Identify which cell holds the provided text, then report its [X, Y] central coordinate. 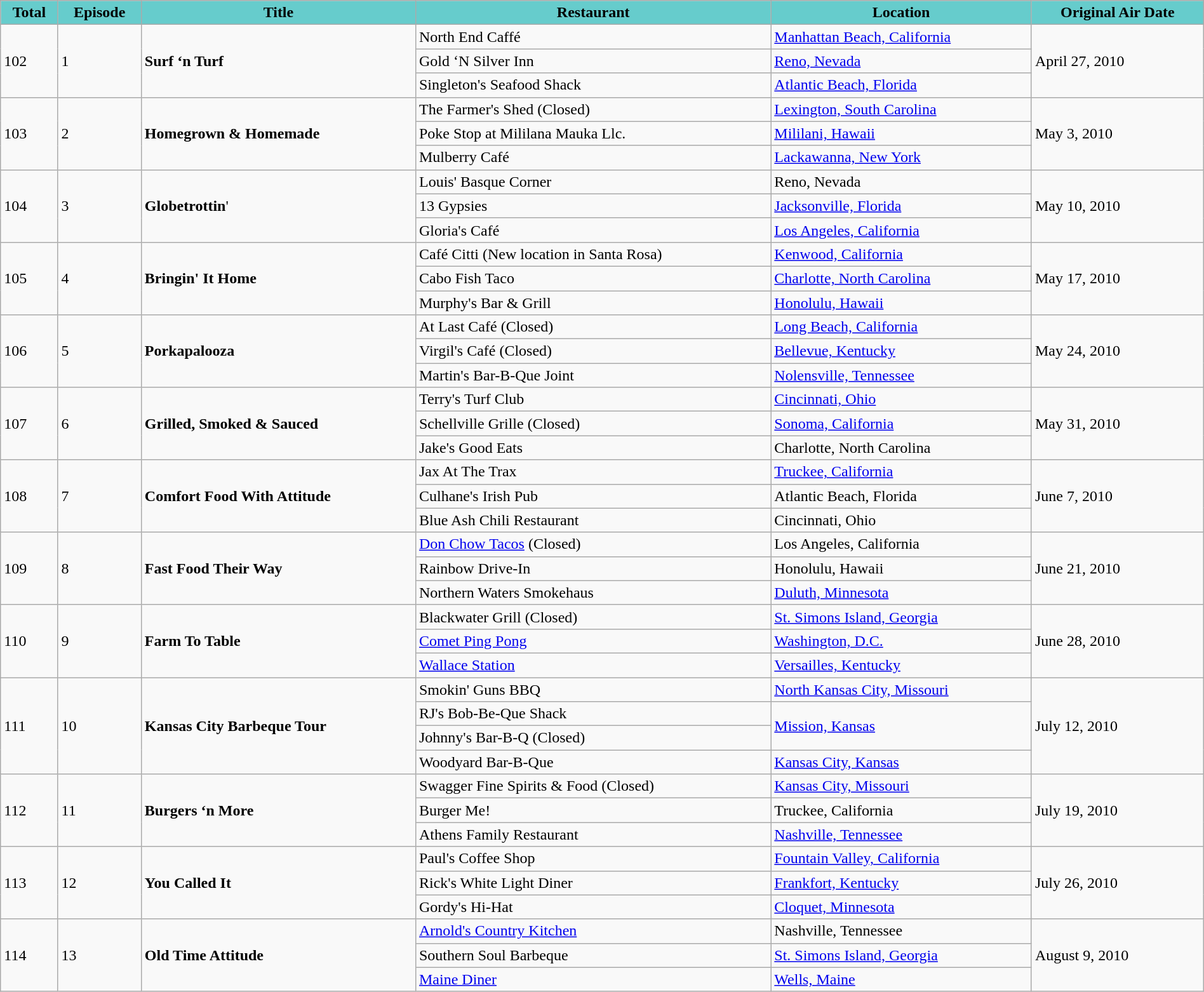
Blackwater Grill (Closed) [593, 617]
August 9, 2010 [1118, 955]
Café Citti (New location in Santa Rosa) [593, 254]
Louis' Basque Corner [593, 182]
Wallace Station [593, 665]
Schellville Grille (Closed) [593, 424]
Porkapalooza [278, 351]
Grilled, Smoked & Sauced [278, 424]
Restaurant [593, 13]
May 10, 2010 [1118, 206]
Fountain Valley, California [902, 859]
102 [29, 61]
13 [99, 955]
Gold ‘N Silver Inn [593, 61]
June 21, 2010 [1118, 568]
Culhane's Irish Pub [593, 496]
3 [99, 206]
Surf ‘n Turf [278, 61]
Don Chow Tacos (Closed) [593, 544]
Old Time Attitude [278, 955]
July 19, 2010 [1118, 810]
Wells, Maine [902, 979]
Swagger Fine Spirits & Food (Closed) [593, 786]
108 [29, 496]
Gordy's Hi-Hat [593, 907]
Woodyard Bar-B-Que [593, 762]
Cabo Fish Taco [593, 278]
July 12, 2010 [1118, 725]
Kansas City, Missouri [902, 786]
Singleton's Seafood Shack [593, 85]
Jax At The Trax [593, 472]
Lexington, South Carolina [902, 109]
Martin's Bar-B-Que Joint [593, 375]
Murphy's Bar & Grill [593, 303]
Athens Family Restaurant [593, 834]
Manhattan Beach, California [902, 37]
Paul's Coffee Shop [593, 859]
Virgil's Café (Closed) [593, 351]
Burger Me! [593, 810]
13 Gypsies [593, 206]
Title [278, 13]
Terry's Turf Club [593, 399]
May 17, 2010 [1118, 278]
Total [29, 13]
103 [29, 133]
Jacksonville, Florida [902, 206]
At Last Café (Closed) [593, 327]
Kansas City Barbeque Tour [278, 725]
Versailles, Kentucky [902, 665]
Lackawanna, New York [902, 158]
1 [99, 61]
110 [29, 641]
Comfort Food With Attitude [278, 496]
112 [29, 810]
Mulberry Café [593, 158]
Episode [99, 13]
Fast Food Their Way [278, 568]
Southern Soul Barbeque [593, 955]
May 24, 2010 [1118, 351]
Gloria's Café [593, 230]
The Farmer's Shed (Closed) [593, 109]
Johnny's Bar-B-Q (Closed) [593, 738]
April 27, 2010 [1118, 61]
Arnold's Country Kitchen [593, 931]
7 [99, 496]
11 [99, 810]
May 3, 2010 [1118, 133]
Globetrottin' [278, 206]
Comet Ping Pong [593, 641]
North Kansas City, Missouri [902, 689]
Homegrown & Homemade [278, 133]
114 [29, 955]
12 [99, 883]
6 [99, 424]
Frankfort, Kentucky [902, 883]
4 [99, 278]
June 28, 2010 [1118, 641]
111 [29, 725]
107 [29, 424]
June 7, 2010 [1118, 496]
July 26, 2010 [1118, 883]
May 31, 2010 [1118, 424]
104 [29, 206]
Farm To Table [278, 641]
Kansas City, Kansas [902, 762]
5 [99, 351]
RJ's Bob-Be-Que Shack [593, 714]
Bellevue, Kentucky [902, 351]
You Called It [278, 883]
Blue Ash Chili Restaurant [593, 520]
Sonoma, California [902, 424]
2 [99, 133]
Nolensville, Tennessee [902, 375]
Mission, Kansas [902, 726]
Jake's Good Eats [593, 448]
Long Beach, California [902, 327]
9 [99, 641]
105 [29, 278]
113 [29, 883]
Rainbow Drive-In [593, 568]
Duluth, Minnesota [902, 593]
Kenwood, California [902, 254]
109 [29, 568]
Cloquet, Minnesota [902, 907]
Mililani, Hawaii [902, 133]
Maine Diner [593, 979]
North End Caffé [593, 37]
Original Air Date [1118, 13]
Bringin' It Home [278, 278]
10 [99, 725]
Poke Stop at Mililana Mauka Llc. [593, 133]
8 [99, 568]
Rick's White Light Diner [593, 883]
Northern Waters Smokehaus [593, 593]
Location [902, 13]
Washington, D.C. [902, 641]
106 [29, 351]
Smokin' Guns BBQ [593, 689]
Burgers ‘n More [278, 810]
